Extract the (x, y) coordinate from the center of the cell holding the provided text.  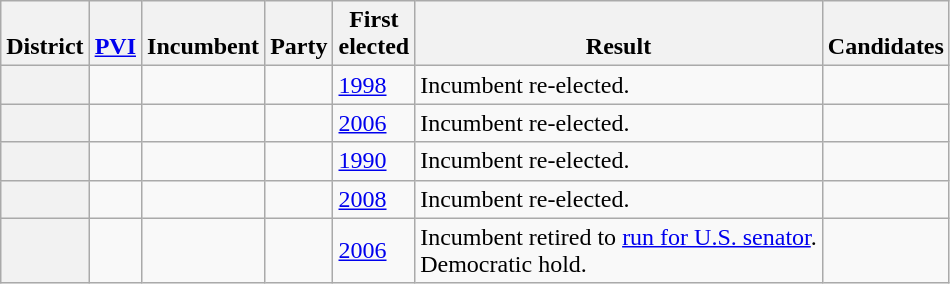
Candidates (886, 34)
Incumbent (204, 34)
PVI (115, 34)
1998 (374, 85)
Incumbent retired to run for U.S. senator.Democratic hold. (619, 250)
Result (619, 34)
Party (299, 34)
Firstelected (374, 34)
2008 (374, 199)
1990 (374, 161)
District (45, 34)
